Scan for the cell matching the given text and deliver its [x, y] coordinate at center. 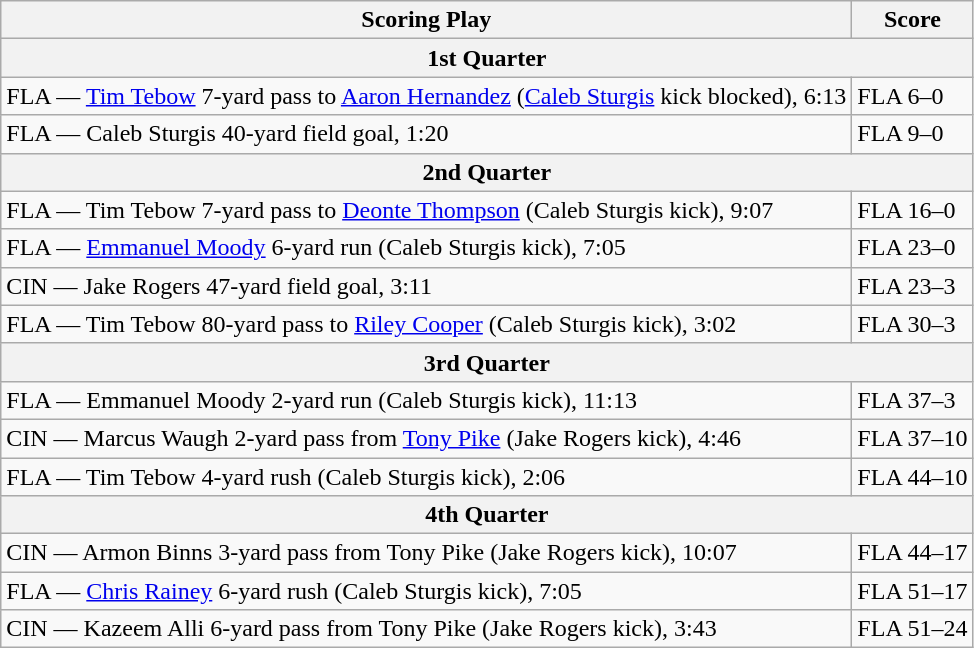
1st Quarter [487, 58]
FLA — Chris Rainey 6-yard rush (Caleb Sturgis kick), 7:05 [426, 591]
FLA 23–0 [912, 248]
2nd Quarter [487, 172]
FLA — Emmanuel Moody 6-yard run (Caleb Sturgis kick), 7:05 [426, 248]
FLA 51–17 [912, 591]
CIN — Marcus Waugh 2-yard pass from Tony Pike (Jake Rogers kick), 4:46 [426, 438]
FLA 6–0 [912, 96]
FLA — Tim Tebow 7-yard pass to Aaron Hernandez (Caleb Sturgis kick blocked), 6:13 [426, 96]
FLA 9–0 [912, 134]
FLA 23–3 [912, 286]
FLA — Emmanuel Moody 2-yard run (Caleb Sturgis kick), 11:13 [426, 400]
FLA 37–10 [912, 438]
4th Quarter [487, 515]
FLA 37–3 [912, 400]
CIN — Jake Rogers 47-yard field goal, 3:11 [426, 286]
FLA 16–0 [912, 210]
CIN — Kazeem Alli 6-yard pass from Tony Pike (Jake Rogers kick), 3:43 [426, 629]
FLA — Tim Tebow 80-yard pass to Riley Cooper (Caleb Sturgis kick), 3:02 [426, 324]
Score [912, 20]
Scoring Play [426, 20]
3rd Quarter [487, 362]
FLA — Tim Tebow 4-yard rush (Caleb Sturgis kick), 2:06 [426, 477]
FLA — Tim Tebow 7-yard pass to Deonte Thompson (Caleb Sturgis kick), 9:07 [426, 210]
FLA 44–10 [912, 477]
FLA 30–3 [912, 324]
FLA 51–24 [912, 629]
FLA — Caleb Sturgis 40-yard field goal, 1:20 [426, 134]
FLA 44–17 [912, 553]
CIN — Armon Binns 3-yard pass from Tony Pike (Jake Rogers kick), 10:07 [426, 553]
